Capture the cell that displays the provided text and extract its (x, y) central coordinate. 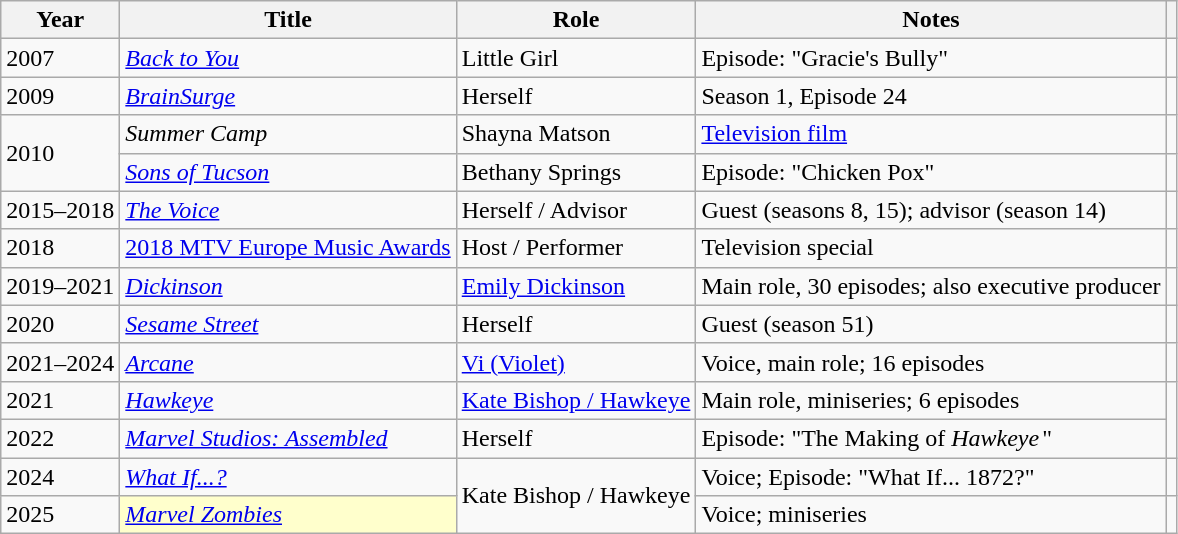
Herself / Advisor (576, 210)
2022 (60, 438)
Guest (seasons 8, 15); advisor (season 14) (931, 210)
Main role, miniseries; 6 episodes (931, 400)
2021 (60, 400)
2015–2018 (60, 210)
Guest (season 51) (931, 324)
Voice; Episode: "What If... 1872?" (931, 477)
2010 (60, 153)
Season 1, Episode 24 (931, 96)
Episode: "Gracie's Bully" (931, 58)
Vi (Violet) (576, 362)
2009 (60, 96)
Television film (931, 134)
Arcane (288, 362)
2018 MTV Europe Music Awards (288, 248)
Back to You (288, 58)
Episode: "Chicken Pox" (931, 172)
Dickinson (288, 286)
Episode: "The Making of Hawkeye " (931, 438)
Host / Performer (576, 248)
Role (576, 20)
2018 (60, 248)
Television special (931, 248)
Notes (931, 20)
Sesame Street (288, 324)
2007 (60, 58)
BrainSurge (288, 96)
Bethany Springs (576, 172)
2020 (60, 324)
Emily Dickinson (576, 286)
2019–2021 (60, 286)
2024 (60, 477)
Summer Camp (288, 134)
Sons of Tucson (288, 172)
Little Girl (576, 58)
Marvel Zombies (288, 515)
Year (60, 20)
Title (288, 20)
Marvel Studios: Assembled (288, 438)
What If...? (288, 477)
Voice; miniseries (931, 515)
2025 (60, 515)
Hawkeye (288, 400)
2021–2024 (60, 362)
The Voice (288, 210)
Main role, 30 episodes; also executive producer (931, 286)
Voice, main role; 16 episodes (931, 362)
Shayna Matson (576, 134)
